Return the [x, y] coordinate for the center point of the cell that contains the specified text.  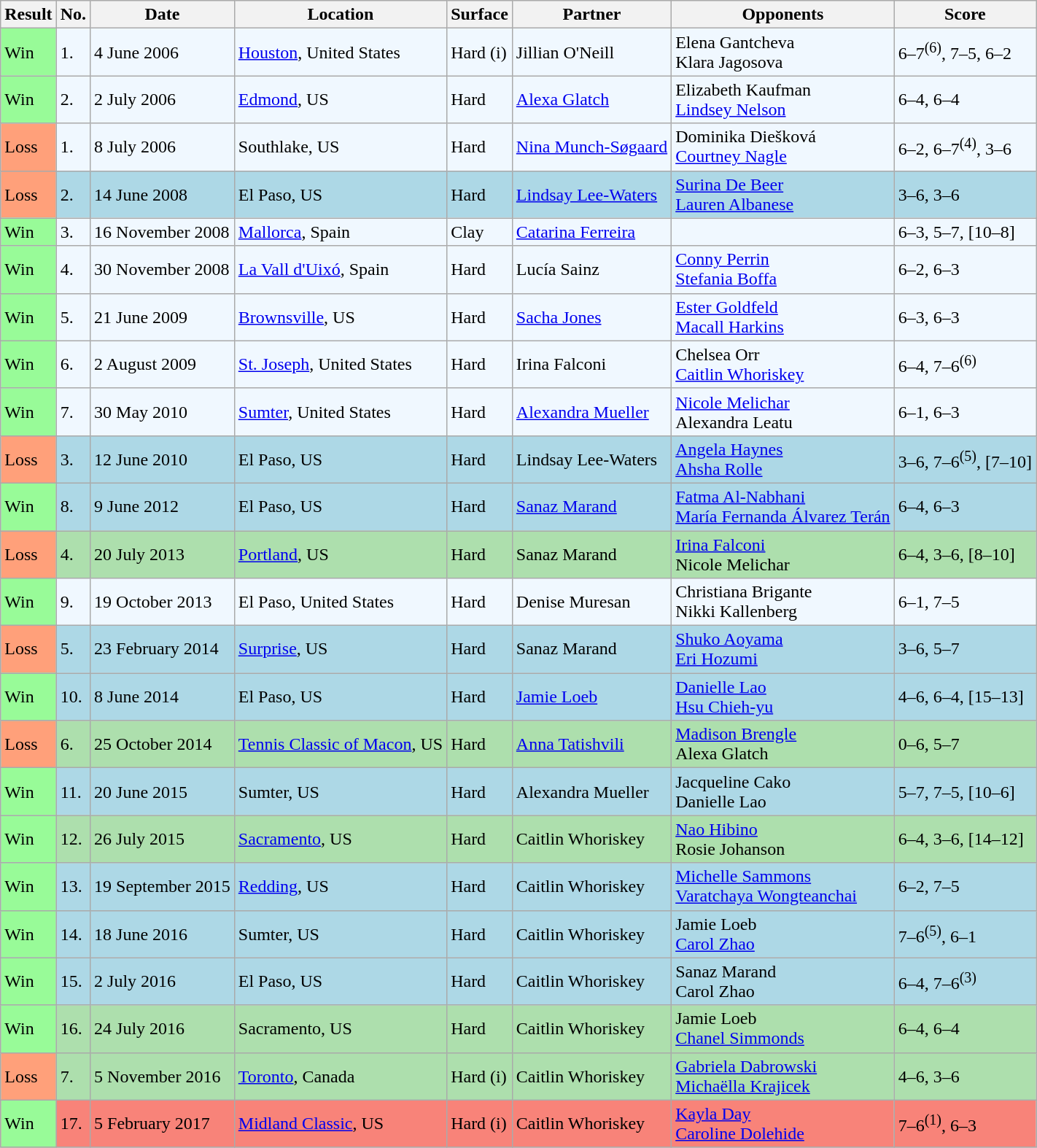
Elizabeth Kaufman Lindsey Nelson [783, 99]
21 June 2009 [163, 317]
3–6, 3–6 [965, 194]
6–4, 3–6, [8–10] [965, 554]
Sacha Jones [591, 317]
Irina Falconi Nicole Melichar [783, 554]
25 October 2014 [163, 744]
2 July 2016 [163, 982]
26 July 2015 [163, 839]
17. [73, 1123]
Sanaz Marand Carol Zhao [783, 982]
20 June 2015 [163, 792]
Dominika Diešková Courtney Nagle [783, 147]
St. Joseph, United States [340, 365]
4 June 2006 [163, 53]
14 June 2008 [163, 194]
La Vall d'Uixó, Spain [340, 270]
Fatma Al-Nabhani María Fernanda Álvarez Terán [783, 506]
No. [73, 15]
6–2, 7–5 [965, 887]
8 July 2006 [163, 147]
12. [73, 839]
Surina De Beer Lauren Albanese [783, 194]
7–6(5), 6–1 [965, 934]
8 June 2014 [163, 697]
6–1, 7–5 [965, 602]
16 November 2008 [163, 232]
Surprise, US [340, 649]
11. [73, 792]
Nina Munch-Søgaard [591, 147]
Lucía Sainz [591, 270]
9. [73, 602]
Michelle Sammons Varatchaya Wongteanchai [783, 887]
Conny Perrin Stefania Boffa [783, 270]
Angela Haynes Ahsha Rolle [783, 459]
Mallorca, Spain [340, 232]
Brownsville, US [340, 317]
Sumter, United States [340, 411]
Jillian O'Neill [591, 53]
Madison Brengle Alexa Glatch [783, 744]
2 July 2006 [163, 99]
10. [73, 697]
Southlake, US [340, 147]
6–4, 6–3 [965, 506]
7–6(1), 6–3 [965, 1123]
Gabriela Dabrowski Michaëlla Krajicek [783, 1077]
Jacqueline Cako Danielle Lao [783, 792]
6–2, 6–3 [965, 270]
Jamie Loeb Chanel Simmonds [783, 1028]
6–2, 6–7(4), 3–6 [965, 147]
Denise Muresan [591, 602]
5 February 2017 [163, 1123]
30 November 2008 [163, 270]
15. [73, 982]
Result [28, 15]
Jamie Loeb Carol Zhao [783, 934]
5–7, 7–5, [10–6] [965, 792]
12 June 2010 [163, 459]
Score [965, 15]
6–3, 5–7, [10–8] [965, 232]
Shuko Aoyama Eri Hozumi [783, 649]
Opponents [783, 15]
Ester Goldfeld Macall Harkins [783, 317]
19 October 2013 [163, 602]
4–6, 6–4, [15–13] [965, 697]
6–7(6), 7–5, 6–2 [965, 53]
Redding, US [340, 887]
Chelsea Orr Caitlin Whoriskey [783, 365]
9 June 2012 [163, 506]
18 June 2016 [163, 934]
23 February 2014 [163, 649]
6–1, 6–3 [965, 411]
4–6, 3–6 [965, 1077]
2 August 2009 [163, 365]
Partner [591, 15]
Nicole Melichar Alexandra Leatu [783, 411]
24 July 2016 [163, 1028]
Surface [480, 15]
Catarina Ferreira [591, 232]
Christiana Brigante Nikki Kallenberg [783, 602]
Elena Gantcheva Klara Jagosova [783, 53]
Toronto, Canada [340, 1077]
Irina Falconi [591, 365]
13. [73, 887]
0–6, 5–7 [965, 744]
30 May 2010 [163, 411]
Tennis Classic of Macon, US [340, 744]
8. [73, 506]
Kayla Day Caroline Dolehide [783, 1123]
16. [73, 1028]
Danielle Lao Hsu Chieh-yu [783, 697]
6–4, 7–6(3) [965, 982]
Location [340, 15]
14. [73, 934]
El Paso, United States [340, 602]
6–4, 7–6(6) [965, 365]
Clay [480, 232]
Date [163, 15]
3–6, 7–6(5), [7–10] [965, 459]
Alexa Glatch [591, 99]
Houston, United States [340, 53]
Portland, US [340, 554]
Nao Hibino Rosie Johanson [783, 839]
Edmond, US [340, 99]
Anna Tatishvili [591, 744]
6–4, 3–6, [14–12] [965, 839]
3–6, 5–7 [965, 649]
5 November 2016 [163, 1077]
Jamie Loeb [591, 697]
20 July 2013 [163, 554]
19 September 2015 [163, 887]
Midland Classic, US [340, 1123]
6–3, 6–3 [965, 317]
